From the cell containing the given text, extract its center point as [x, y] coordinate. 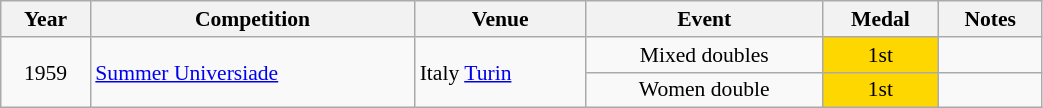
Venue [500, 19]
Competition [252, 19]
1959 [46, 72]
Italy Turin [500, 72]
Medal [881, 19]
Event [704, 19]
Notes [990, 19]
Summer Universiade [252, 72]
Mixed doubles [704, 55]
Year [46, 19]
Women double [704, 90]
